Pinpoint the cell where the given text exists, returning its (x, y) midpoint coordinate. 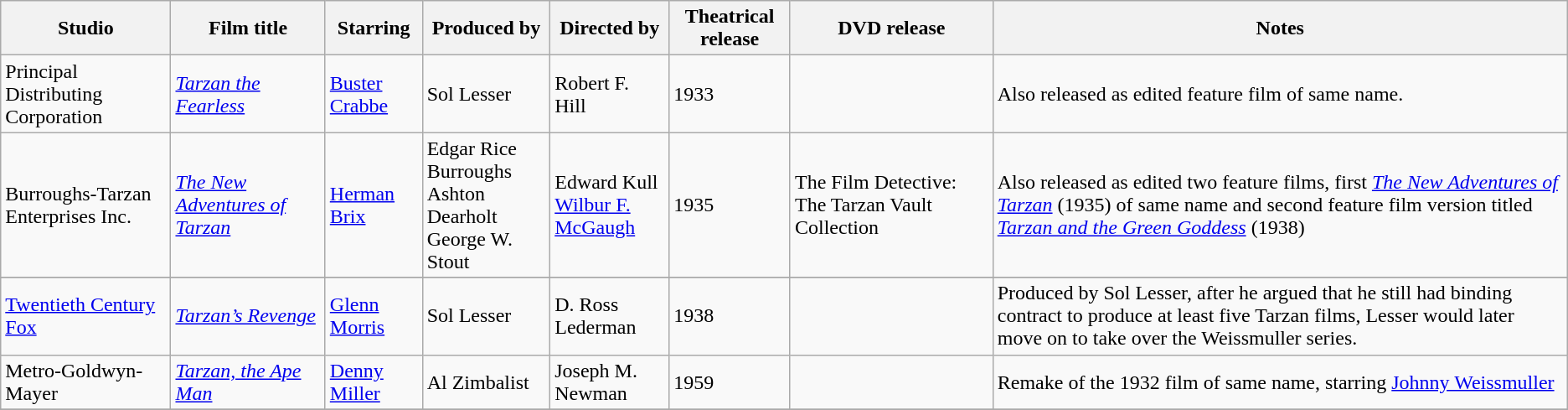
Starring (374, 29)
Edward KullWilbur F. McGaugh (610, 205)
Tarzan, the Ape Man (248, 382)
1933 (730, 94)
Tarzan the Fearless (248, 94)
Glenn Morris (374, 316)
Remake of the 1932 film of same name, starring Johnny Weissmuller (1280, 382)
Robert F. Hill (610, 94)
Buster Crabbe (374, 94)
Tarzan’s Revenge (248, 316)
Denny Miller (374, 382)
Directed by (610, 29)
Herman Brix (374, 205)
Joseph M. Newman (610, 382)
Al Zimbalist (486, 382)
Burroughs-Tarzan Enterprises Inc. (85, 205)
1959 (730, 382)
Film title (248, 29)
Twentieth Century Fox (85, 316)
Edgar Rice BurroughsAshton DearholtGeorge W. Stout (486, 205)
1935 (730, 205)
Also released as edited feature film of same name. (1280, 94)
D. Ross Lederman (610, 316)
Produced by (486, 29)
DVD release (891, 29)
The New Adventures of Tarzan (248, 205)
Principal Distributing Corporation (85, 94)
Metro-Goldwyn-Mayer (85, 382)
Notes (1280, 29)
The Film Detective: The Tarzan Vault Collection (891, 205)
Theatrical release (730, 29)
1938 (730, 316)
Studio (85, 29)
